Pinpoint the cell where the given text exists, returning its (x, y) midpoint coordinate. 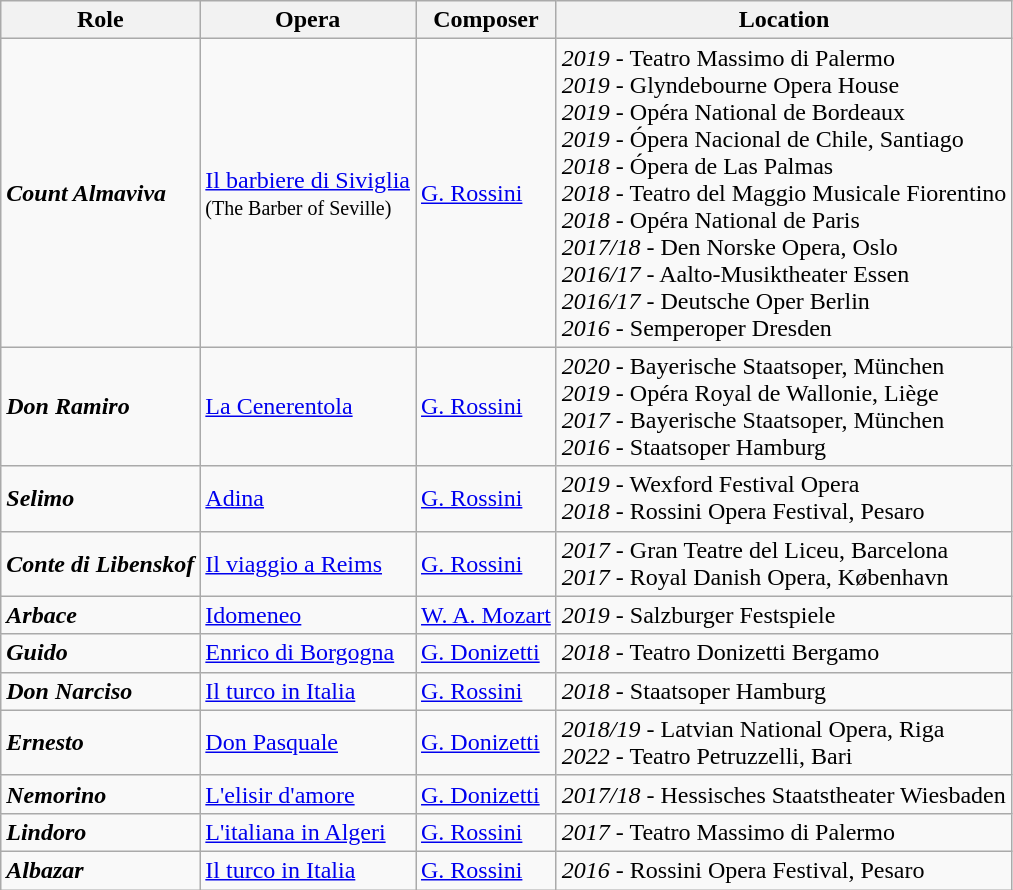
Ernesto (100, 742)
Don Ramiro (100, 406)
L'italiana in Algeri (308, 832)
2017 - Gran Teatre del Liceu, Barcelona2017 - Royal Danish Opera, København (784, 564)
Arbace (100, 615)
2016 - Rossini Opera Festival, Pesaro (784, 870)
2017/18 - Hessisches Staatstheater Wiesbaden (784, 794)
Opera (308, 20)
Adina (308, 498)
W. A. Mozart (486, 615)
Il barbiere di Siviglia(The Barber of Seville) (308, 193)
Don Pasquale (308, 742)
Il viaggio a Reims (308, 564)
L'elisir d'amore (308, 794)
La Cenerentola (308, 406)
Location (784, 20)
2020 - Bayerische Staatsoper, München2019 - Opéra Royal de Wallonie, Liège2017 - Bayerische Staatsoper, München2016 - Staatsoper Hamburg (784, 406)
Count Almaviva (100, 193)
Lindoro (100, 832)
Enrico di Borgogna (308, 653)
2018 - Staatsoper Hamburg (784, 691)
Role (100, 20)
2019 - Salzburger Festspiele (784, 615)
Don Narciso (100, 691)
Guido (100, 653)
2018/19 - Latvian National Opera, Riga2022 - Teatro Petruzzelli, Bari (784, 742)
Nemorino (100, 794)
2017 - Teatro Massimo di Palermo (784, 832)
2018 - Teatro Donizetti Bergamo (784, 653)
Composer (486, 20)
Albazar (100, 870)
Conte di Libenskof (100, 564)
Selimo (100, 498)
Idomeneo (308, 615)
2019 - Wexford Festival Opera2018 - Rossini Opera Festival, Pesaro (784, 498)
